Extract the [x, y] coordinate from the center of the cell holding the provided text.  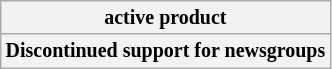
Discontinued support for newsgroups [166, 52]
active product [166, 18]
